Extract the [x, y] coordinate from the center of the cell holding the provided text.  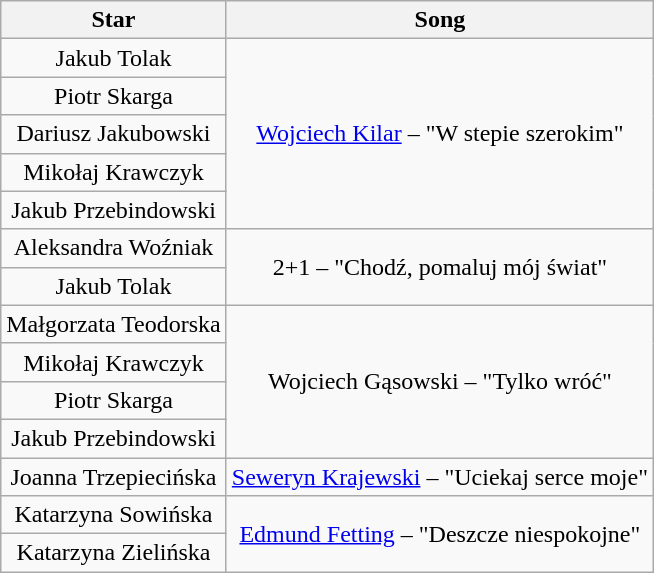
Katarzyna Zielińska [114, 553]
Dariusz Jakubowski [114, 134]
Aleksandra Woźniak [114, 248]
Song [440, 20]
Seweryn Krajewski – "Uciekaj serce moje" [440, 477]
Małgorzata Teodorska [114, 324]
Star [114, 20]
Edmund Fetting – "Deszcze niespokojne" [440, 534]
2+1 – "Chodź, pomaluj mój świat" [440, 267]
Katarzyna Sowińska [114, 515]
Joanna Trzepiecińska [114, 477]
Wojciech Kilar – "W stepie szerokim" [440, 134]
Wojciech Gąsowski – "Tylko wróć" [440, 381]
